Provide the [x, y] coordinate of the cell's center where the given text is located.  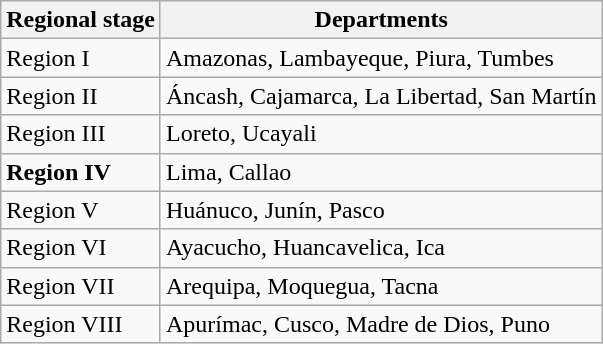
Apurímac, Cusco, Madre de Dios, Puno [381, 324]
Region VI [81, 248]
Region I [81, 58]
Region VII [81, 286]
Regional stage [81, 20]
Arequipa, Moquegua, Tacna [381, 286]
Áncash, Cajamarca, La Libertad, San Martín [381, 96]
Region V [81, 210]
Ayacucho, Huancavelica, Ica [381, 248]
Loreto, Ucayali [381, 134]
Region VIII [81, 324]
Huánuco, Junín, Pasco [381, 210]
Amazonas, Lambayeque, Piura, Tumbes [381, 58]
Departments [381, 20]
Region III [81, 134]
Region II [81, 96]
Lima, Callao [381, 172]
Region IV [81, 172]
